Detect which cell encompasses the target text, then output its (X, Y) center coordinate. 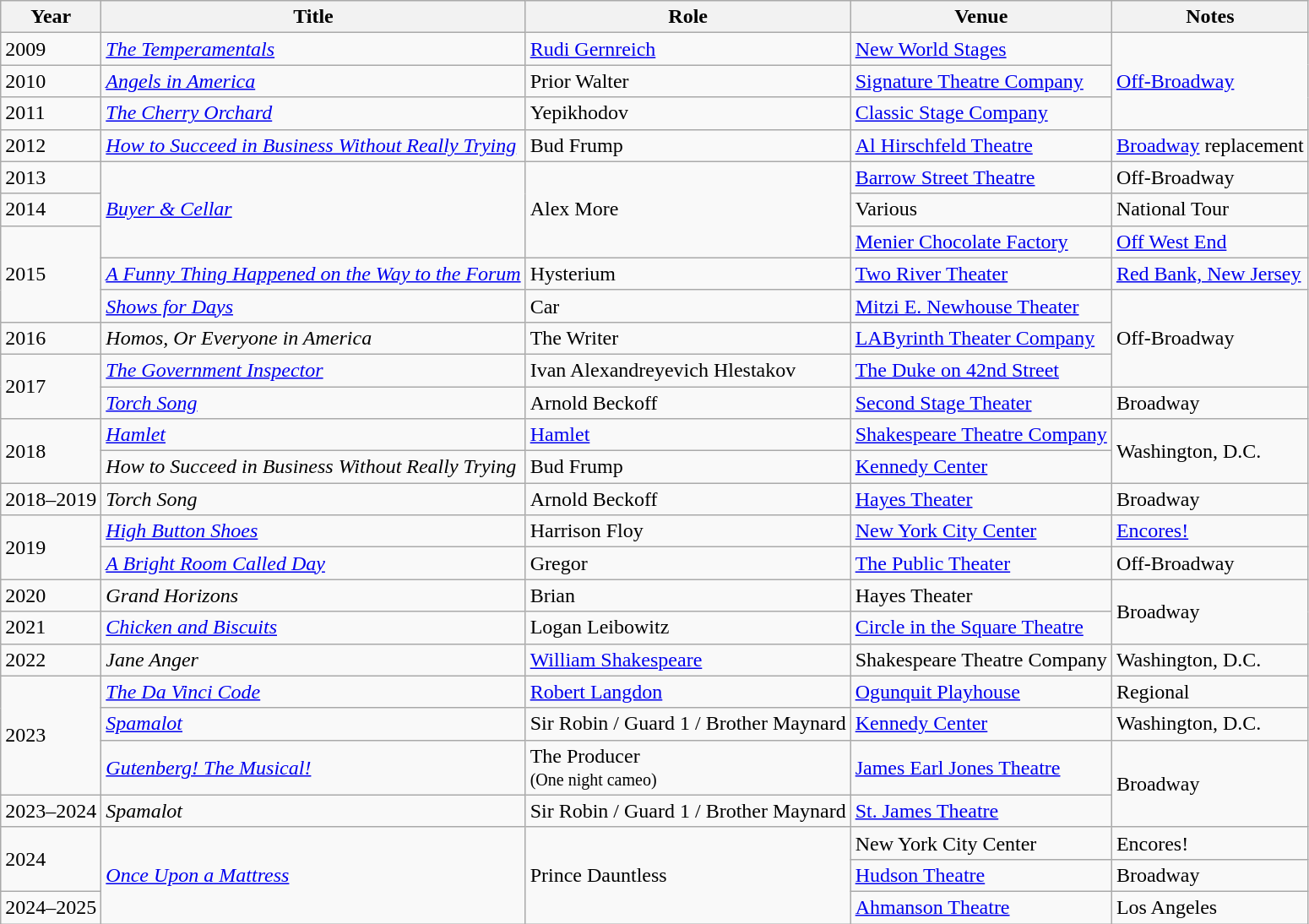
St. James Theatre (981, 811)
2016 (51, 338)
Gutenberg! The Musical! (313, 767)
2018 (51, 451)
James Earl Jones Theatre (981, 767)
Venue (981, 17)
The Government Inspector (313, 370)
2023–2024 (51, 811)
Prior Walter (687, 81)
A Funny Thing Happened on the Way to the Forum (313, 274)
Two River Theater (981, 274)
2012 (51, 145)
Los Angeles (1209, 907)
Jane Anger (313, 660)
Ogunquit Playhouse (981, 692)
National Tour (1209, 209)
2020 (51, 595)
A Bright Room Called Day (313, 563)
2023 (51, 735)
Red Bank, New Jersey (1209, 274)
Mitzi E. Newhouse Theater (981, 306)
The Cherry Orchard (313, 113)
2018–2019 (51, 499)
Second Stage Theater (981, 403)
Angels in America (313, 81)
Homos, Or Everyone in America (313, 338)
The Temperamentals (313, 49)
2019 (51, 547)
Signature Theatre Company (981, 81)
2014 (51, 209)
Once Upon a Mattress (313, 875)
Gregor (687, 563)
New World Stages (981, 49)
The Duke on 42nd Street (981, 370)
Broadway replacement (1209, 145)
Prince Dauntless (687, 875)
Hysterium (687, 274)
2024 (51, 859)
Robert Langdon (687, 692)
The Da Vinci Code (313, 692)
Off West End (1209, 242)
Ahmanson Theatre (981, 907)
2013 (51, 177)
Ivan Alexandreyevich Hlestakov (687, 370)
2011 (51, 113)
Shows for Days (313, 306)
Regional (1209, 692)
2009 (51, 49)
Logan Leibowitz (687, 628)
Grand Horizons (313, 595)
Yepikhodov (687, 113)
2010 (51, 81)
High Button Shoes (313, 531)
The Producer (One night cameo) (687, 767)
2024–2025 (51, 907)
2017 (51, 386)
Buyer & Cellar (313, 209)
2021 (51, 628)
Title (313, 17)
Brian (687, 595)
Circle in the Square Theatre (981, 628)
Barrow Street Theatre (981, 177)
Year (51, 17)
2022 (51, 660)
William Shakespeare (687, 660)
The Writer (687, 338)
Hudson Theatre (981, 875)
Notes (1209, 17)
Harrison Floy (687, 531)
Car (687, 306)
Menier Chocolate Factory (981, 242)
2015 (51, 274)
LAByrinth Theater Company (981, 338)
The Public Theater (981, 563)
Alex More (687, 209)
Role (687, 17)
Chicken and Biscuits (313, 628)
Classic Stage Company (981, 113)
Rudi Gernreich (687, 49)
Various (981, 209)
Al Hirschfeld Theatre (981, 145)
